Find where the given text appears and provide that cell's center as (X, Y) coordinate. 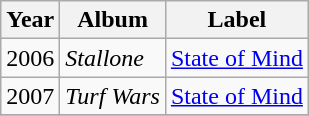
Stallone (113, 58)
2006 (30, 58)
2007 (30, 96)
Label (236, 20)
Year (30, 20)
Turf Wars (113, 96)
Album (113, 20)
